Capture the cell that displays the provided text and extract its (x, y) central coordinate. 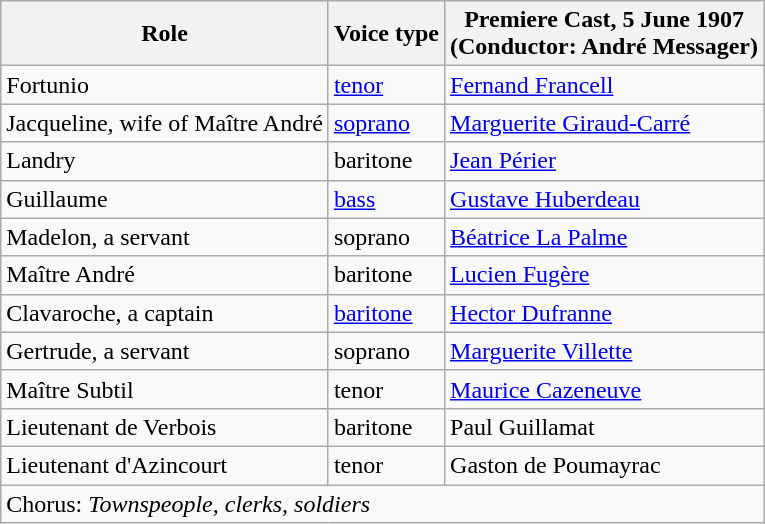
Voice type (386, 34)
Marguerite Villette (604, 351)
bass (386, 199)
Madelon, a servant (165, 237)
Gaston de Poumayrac (604, 465)
Lieutenant de Verbois (165, 427)
Maurice Cazeneuve (604, 389)
Premiere Cast, 5 June 1907(Conductor: André Messager) (604, 34)
Gustave Huberdeau (604, 199)
Clavaroche, a captain (165, 313)
Guillaume (165, 199)
Fernand Francell (604, 85)
Paul Guillamat (604, 427)
Maître Subtil (165, 389)
Role (165, 34)
Marguerite Giraud-Carré (604, 123)
Jacqueline, wife of Maître André (165, 123)
Landry (165, 161)
Maître André (165, 275)
Lucien Fugère (604, 275)
Gertrude, a servant (165, 351)
Lieutenant d'Azincourt (165, 465)
Béatrice La Palme (604, 237)
Fortunio (165, 85)
Chorus: Townspeople, clerks, soldiers (382, 503)
Jean Périer (604, 161)
Hector Dufranne (604, 313)
